Identify which cell holds the provided text, then report its [x, y] central coordinate. 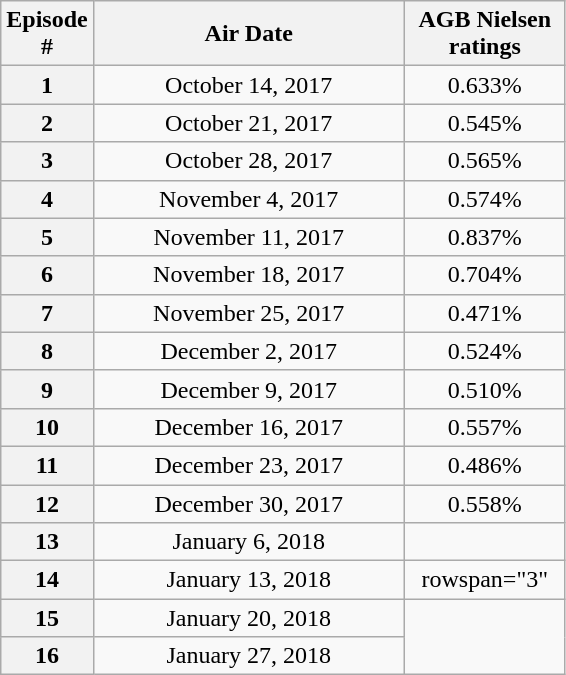
October 14, 2017 [248, 85]
December 30, 2017 [248, 503]
December 9, 2017 [248, 389]
2 [47, 123]
8 [47, 351]
December 23, 2017 [248, 465]
Episode # [47, 34]
November 18, 2017 [248, 275]
0.558% [484, 503]
Air Date [248, 34]
0.574% [484, 199]
rowspan="3" [484, 580]
15 [47, 618]
January 13, 2018 [248, 580]
November 4, 2017 [248, 199]
0.486% [484, 465]
6 [47, 275]
9 [47, 389]
14 [47, 580]
7 [47, 313]
November 11, 2017 [248, 237]
January 20, 2018 [248, 618]
0.565% [484, 161]
0.633% [484, 85]
12 [47, 503]
0.704% [484, 275]
November 25, 2017 [248, 313]
16 [47, 656]
December 16, 2017 [248, 427]
0.471% [484, 313]
11 [47, 465]
October 21, 2017 [248, 123]
13 [47, 542]
10 [47, 427]
4 [47, 199]
0.524% [484, 351]
AGB Nielsen ratings [484, 34]
0.510% [484, 389]
January 27, 2018 [248, 656]
December 2, 2017 [248, 351]
0.557% [484, 427]
1 [47, 85]
5 [47, 237]
October 28, 2017 [248, 161]
January 6, 2018 [248, 542]
0.545% [484, 123]
0.837% [484, 237]
3 [47, 161]
